Capture the cell that displays the provided text and extract its [x, y] central coordinate. 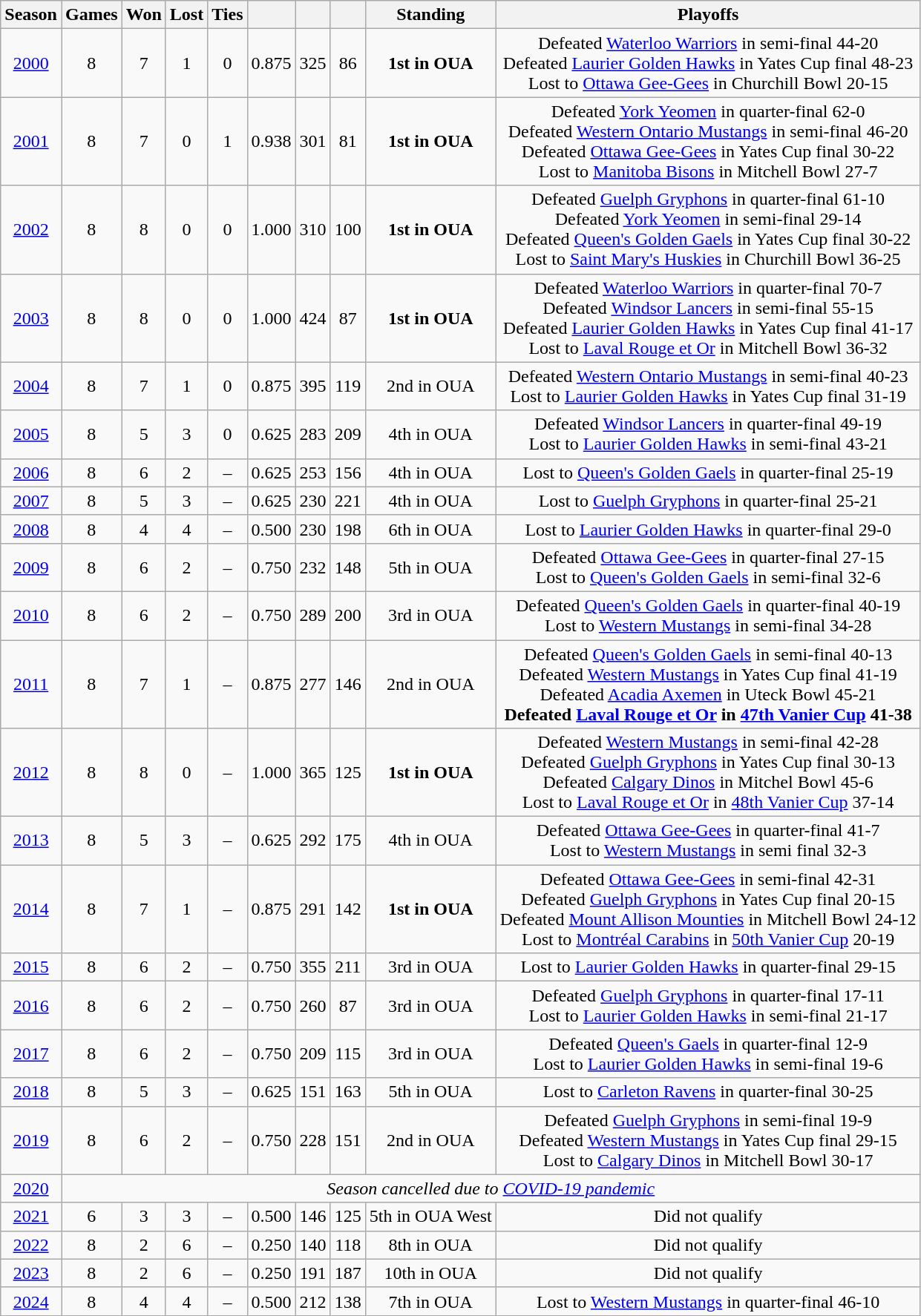
2000 [31, 63]
138 [347, 1301]
100 [347, 230]
187 [347, 1273]
2023 [31, 1273]
212 [313, 1301]
2015 [31, 967]
7th in OUA [430, 1301]
Defeated Guelph Gryphons in semi-final 19-9 Defeated Western Mustangs in Yates Cup final 29-15 Lost to Calgary Dinos in Mitchell Bowl 30-17 [708, 1140]
8th in OUA [430, 1245]
198 [347, 529]
2016 [31, 1006]
2022 [31, 1245]
2024 [31, 1301]
2020 [31, 1188]
Standing [430, 15]
Lost to Queen's Golden Gaels in quarter-final 25-19 [708, 473]
260 [313, 1006]
Season cancelled due to COVID-19 pandemic [490, 1188]
10th in OUA [430, 1273]
119 [347, 386]
86 [347, 63]
Lost to Laurier Golden Hawks in quarter-final 29-15 [708, 967]
289 [313, 616]
228 [313, 1140]
Defeated Western Ontario Mustangs in semi-final 40-23Lost to Laurier Golden Hawks in Yates Cup final 31-19 [708, 386]
2018 [31, 1092]
0.938 [272, 141]
Games [91, 15]
Defeated Ottawa Gee-Gees in quarter-final 41-7Lost to Western Mustangs in semi final 32-3 [708, 841]
Lost [186, 15]
163 [347, 1092]
5th in OUA West [430, 1217]
Season [31, 15]
283 [313, 435]
Lost to Guelph Gryphons in quarter-final 25-21 [708, 501]
Defeated Guelph Gryphons in quarter-final 17-11 Lost to Laurier Golden Hawks in semi-final 21-17 [708, 1006]
2021 [31, 1217]
292 [313, 841]
Lost to Carleton Ravens in quarter-final 30-25 [708, 1092]
325 [313, 63]
Ties [227, 15]
355 [313, 967]
232 [313, 567]
175 [347, 841]
2013 [31, 841]
140 [313, 1245]
221 [347, 501]
2017 [31, 1053]
Defeated Windsor Lancers in quarter-final 49-19Lost to Laurier Golden Hawks in semi-final 43-21 [708, 435]
211 [347, 967]
2008 [31, 529]
253 [313, 473]
2003 [31, 318]
2011 [31, 684]
Won [144, 15]
118 [347, 1245]
156 [347, 473]
365 [313, 773]
6th in OUA [430, 529]
395 [313, 386]
2014 [31, 909]
277 [313, 684]
Defeated Ottawa Gee-Gees in quarter-final 27-15Lost to Queen's Golden Gaels in semi-final 32-6 [708, 567]
Lost to Western Mustangs in quarter-final 46-10 [708, 1301]
Lost to Laurier Golden Hawks in quarter-final 29-0 [708, 529]
2010 [31, 616]
81 [347, 141]
148 [347, 567]
301 [313, 141]
2006 [31, 473]
2019 [31, 1140]
424 [313, 318]
2004 [31, 386]
2001 [31, 141]
142 [347, 909]
2012 [31, 773]
115 [347, 1053]
2002 [31, 230]
Playoffs [708, 15]
2009 [31, 567]
Defeated Queen's Gaels in quarter-final 12-9 Lost to Laurier Golden Hawks in semi-final 19-6 [708, 1053]
291 [313, 909]
2005 [31, 435]
Defeated Queen's Golden Gaels in quarter-final 40-19Lost to Western Mustangs in semi-final 34-28 [708, 616]
2007 [31, 501]
191 [313, 1273]
200 [347, 616]
310 [313, 230]
Defeated Waterloo Warriors in semi-final 44-20Defeated Laurier Golden Hawks in Yates Cup final 48-23Lost to Ottawa Gee-Gees in Churchill Bowl 20-15 [708, 63]
